Output the [x, y] coordinate of the center of the cell containing the given text.  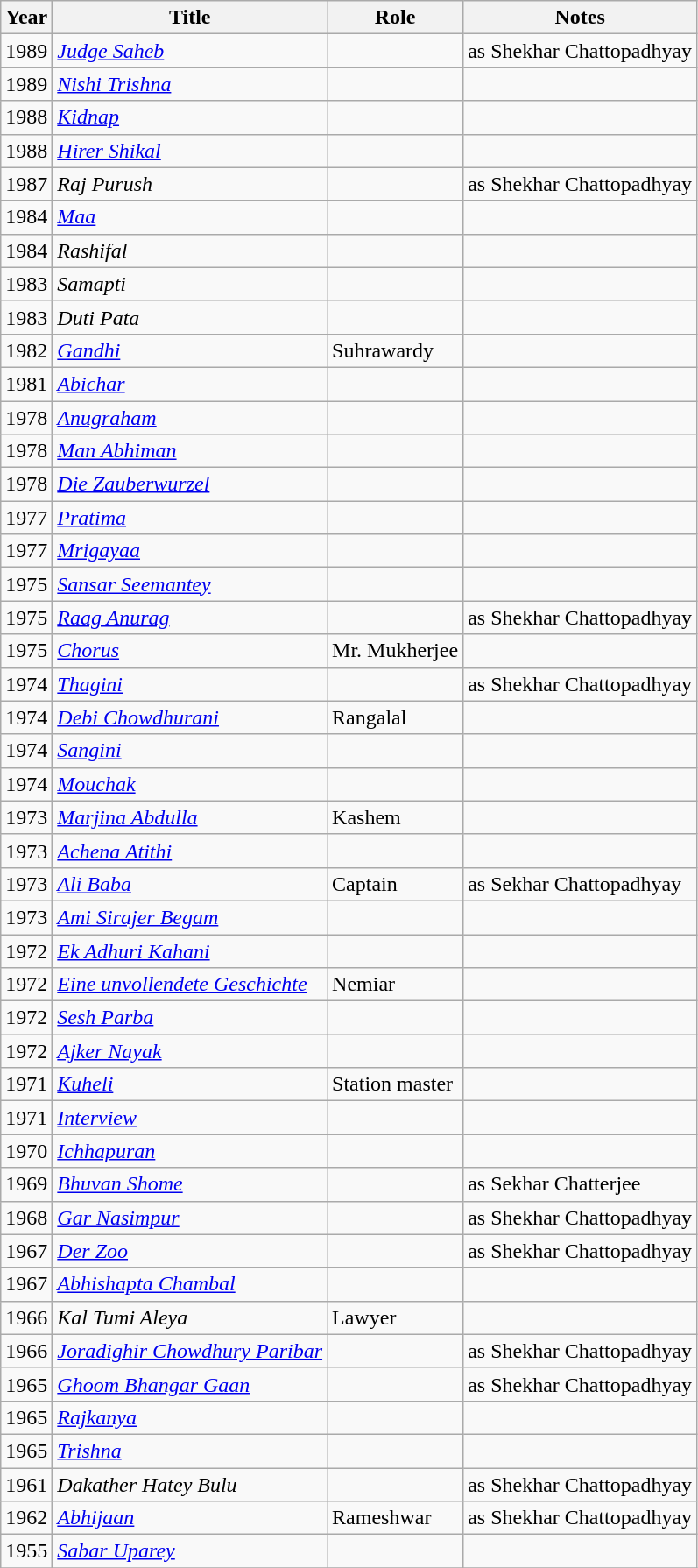
Duti Pata [190, 317]
Anugraham [190, 418]
Thagini [190, 684]
Kidnap [190, 117]
Man Abhiman [190, 451]
Notes [580, 18]
1968 [26, 1218]
Ek Adhuri Kahani [190, 950]
Station master [396, 1084]
Marjina Abdulla [190, 817]
Die Zauberwurzel [190, 484]
as Sekhar Chattopadhyay [580, 884]
Rashifal [190, 251]
Year [26, 18]
Suhrawardy [396, 350]
1955 [26, 1551]
Sansar Seemantey [190, 584]
Captain [396, 884]
Hirer Shikal [190, 151]
1970 [26, 1151]
Ajker Nayak [190, 1051]
Interview [190, 1118]
1962 [26, 1518]
Raj Purush [190, 184]
1961 [26, 1485]
Debi Chowdhurani [190, 717]
Sangini [190, 751]
Trishna [190, 1451]
Maa [190, 217]
Rameshwar [396, 1518]
Abichar [190, 384]
Mr. Mukherjee [396, 651]
Lawyer [396, 1317]
Samapti [190, 284]
as Sekhar Chatterjee [580, 1184]
Eine unvollendete Geschichte [190, 985]
1987 [26, 184]
Abhishapta Chambal [190, 1284]
Gandhi [190, 350]
Achena Atithi [190, 851]
Ichhapuran [190, 1151]
Kashem [396, 817]
1982 [26, 350]
Role [396, 18]
Ghoom Bhangar Gaan [190, 1384]
Mrigayaa [190, 551]
Rajkanya [190, 1417]
Der Zoo [190, 1251]
Kuheli [190, 1084]
Judge Saheb [190, 51]
Ami Sirajer Begam [190, 917]
Rangalal [396, 717]
Abhijaan [190, 1518]
Bhuvan Shome [190, 1184]
Nishi Trishna [190, 84]
Mouchak [190, 784]
Joradighir Chowdhury Paribar [190, 1351]
Gar Nasimpur [190, 1218]
Ali Baba [190, 884]
1969 [26, 1184]
Pratima [190, 518]
Chorus [190, 651]
Nemiar [396, 985]
1981 [26, 384]
Kal Tumi Aleya [190, 1317]
Raag Anurag [190, 618]
Title [190, 18]
Dakather Hatey Bulu [190, 1485]
Sesh Parba [190, 1018]
Sabar Uparey [190, 1551]
